Scan for the cell matching the given text and deliver its [X, Y] coordinate at center. 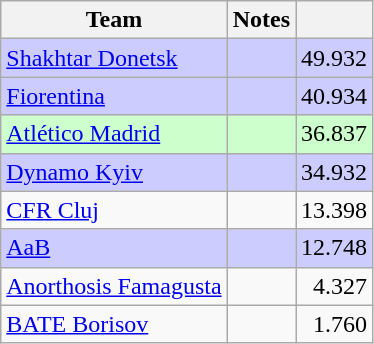
CFR Cluj [114, 210]
49.932 [334, 58]
34.932 [334, 172]
Team [114, 20]
BATE Borisov [114, 324]
Shakhtar Donetsk [114, 58]
Notes [261, 20]
Atlético Madrid [114, 134]
36.837 [334, 134]
1.760 [334, 324]
4.327 [334, 286]
Fiorentina [114, 96]
Anorthosis Famagusta [114, 286]
Dynamo Kyiv [114, 172]
12.748 [334, 248]
13.398 [334, 210]
AaB [114, 248]
40.934 [334, 96]
